From the cell containing the given text, extract its center point as (x, y) coordinate. 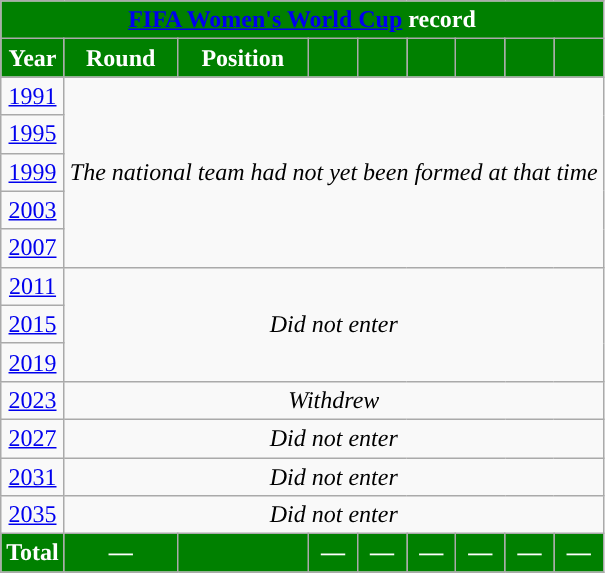
2019 (33, 362)
2027 (33, 438)
Year (33, 58)
FIFA Women's World Cup record (302, 20)
Position (242, 58)
1999 (33, 172)
2023 (33, 400)
Round (120, 58)
2011 (33, 286)
2015 (33, 324)
2035 (33, 515)
2007 (33, 248)
2003 (33, 210)
Total (33, 553)
2031 (33, 477)
1991 (33, 96)
Withdrew (334, 400)
1995 (33, 134)
The national team had not yet been formed at that time (334, 172)
